Find where the given text appears and provide that cell's center as [x, y] coordinate. 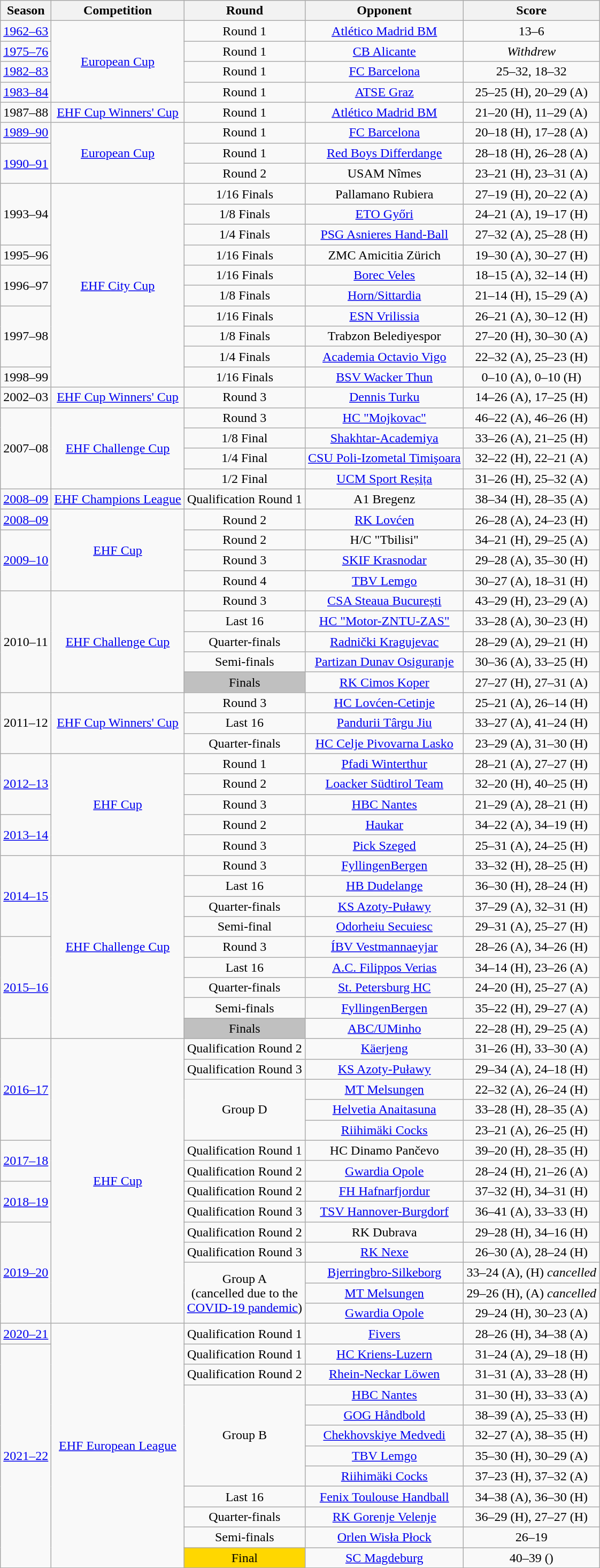
27–20 (H), 30–30 (A) [532, 336]
CB Alicante [384, 51]
25–25 (H), 20–29 (A) [532, 92]
A.C. Filippos Verias [384, 967]
RK Cimos Koper [384, 682]
28–21 (A), 27–27 (H) [532, 764]
1996–97 [26, 286]
25–21 (A), 26–14 (H) [532, 703]
1993–94 [26, 214]
HC "Motor-ZNTU-ZAS" [384, 621]
EHF European League [118, 1446]
21–14 (H), 15–29 (A) [532, 296]
RK Gorenje Velenje [384, 1517]
Pfadi Winterthur [384, 764]
35–30 (H), 30–29 (A) [532, 1456]
TSV Hannover-Burgdorf [384, 1211]
33–28 (H), 28–35 (A) [532, 1110]
43–29 (H), 23–29 (A) [532, 601]
Käerjeng [384, 1049]
21–29 (A), 28–21 (H) [532, 804]
2012–13 [26, 784]
Competition [118, 11]
2007–08 [26, 448]
46–22 (A), 46–26 (H) [532, 418]
24–20 (H), 25–27 (A) [532, 988]
CSA Steaua București [384, 601]
Score [532, 11]
22–32 (A), 25–23 (H) [532, 357]
33–32 (H), 28–25 (H) [532, 865]
Group D [244, 1110]
13–6 [532, 31]
2019–20 [26, 1272]
CSU Poli-Izometal Timişoara [384, 458]
36–29 (H), 27–27 (H) [532, 1517]
Withdrew [532, 51]
34–14 (H), 23–26 (A) [532, 967]
20–18 (H), 17–28 (A) [532, 133]
27–32 (A), 25–28 (H) [532, 234]
25–31 (A), 24–25 (H) [532, 845]
28–26 (H), 34–38 (A) [532, 1334]
32–27 (A), 38–35 (H) [532, 1435]
Fenix Toulouse Handball [384, 1496]
37–29 (A), 32–31 (H) [532, 906]
Borec Veles [384, 275]
Dennis Turku [384, 397]
29–28 (A), 35–30 (H) [532, 560]
29–31 (A), 25–27 (H) [532, 927]
26–21 (A), 30–12 (H) [532, 316]
RK Nexe [384, 1252]
USAM Nîmes [384, 173]
34–38 (A), 36–30 (H) [532, 1496]
37–32 (H), 34–31 (H) [532, 1191]
2009–10 [26, 560]
Rhein-Neckar Löwen [384, 1374]
27–19 (H), 20–22 (A) [532, 194]
1982–83 [26, 72]
HB Dudelange [384, 886]
19–30 (A), 30–27 (H) [532, 255]
2014–15 [26, 896]
A1 Bregenz [384, 499]
18–15 (A), 32–14 (H) [532, 275]
2020–21 [26, 1334]
Academia Octavio Vigo [384, 357]
2015–16 [26, 988]
31–24 (A), 29–18 (H) [532, 1354]
St. Petersburg HC [384, 988]
1962–63 [26, 31]
30–36 (A), 33–25 (H) [532, 662]
Red Boys Differdange [384, 153]
Partizan Dunav Osiguranje [384, 662]
Final [244, 1558]
32–20 (H), 40–25 (H) [532, 784]
22–28 (H), 29–25 (A) [532, 1028]
38–39 (A), 25–33 (H) [532, 1415]
Bjerringbro-Silkeborg [384, 1273]
36–41 (A), 33–33 (H) [532, 1211]
1997–98 [26, 336]
1/4 Final [244, 458]
BSV Wacker Thun [384, 377]
31–26 (H), 25–32 (A) [532, 479]
HC "Mojkovac" [384, 418]
Trabzon Belediyespor [384, 336]
1/2 Final [244, 479]
39–20 (H), 28–35 (H) [532, 1150]
HC Lovćen-Cetinje [384, 703]
2021–22 [26, 1456]
23–29 (A), 31–30 (H) [532, 743]
Radnički Kragujevac [384, 642]
ESN Vrilissia [384, 316]
31–30 (H), 33–33 (A) [532, 1395]
38–34 (H), 28–35 (A) [532, 499]
33–28 (A), 30–23 (H) [532, 621]
Loacker Südtirol Team [384, 784]
29–34 (A), 24–18 (H) [532, 1069]
Season [26, 11]
34–22 (A), 34–19 (H) [532, 825]
31–31 (A), 33–28 (H) [532, 1374]
22–32 (A), 26–24 (H) [532, 1089]
34–21 (H), 29–25 (A) [532, 540]
23–21 (A), 26–25 (H) [532, 1130]
36–30 (H), 28–24 (H) [532, 886]
Pandurii Târgu Jiu [384, 723]
2016–17 [26, 1089]
28–26 (A), 34–26 (H) [532, 947]
29–24 (H), 30–23 (A) [532, 1313]
37–23 (H), 37–32 (A) [532, 1476]
14–26 (A), 17–25 (H) [532, 397]
H/C "Tbilisi" [384, 540]
30–27 (A), 18–31 (H) [532, 580]
Semi-final [244, 927]
1987–88 [26, 112]
ATSE Graz [384, 92]
FH Hafnarfjordur [384, 1191]
35–22 (H), 29–27 (A) [532, 1008]
1998–99 [26, 377]
HC Dinamo Pančevo [384, 1150]
1975–76 [26, 51]
28–24 (H), 21–26 (A) [532, 1171]
Chekhovskiye Medvedi [384, 1435]
SKIF Krasnodar [384, 560]
ABC/UMinho [384, 1028]
Haukar [384, 825]
27–27 (H), 27–31 (A) [532, 682]
2002–03 [26, 397]
33–26 (A), 21–25 (H) [532, 438]
2010–11 [26, 642]
RK Dubrava [384, 1232]
RK Lovćen [384, 519]
Orlen Wisła Płock [384, 1537]
UCM Sport Reșița [384, 479]
ETO Győri [384, 214]
2011–12 [26, 723]
32–22 (H), 22–21 (A) [532, 458]
EHF Champions League [118, 499]
GOG Håndbold [384, 1415]
2013–14 [26, 835]
ÍBV Vestmannaeyjar [384, 947]
1983–84 [26, 92]
2018–19 [26, 1201]
1989–90 [26, 133]
23–21 (H), 23–31 (A) [532, 173]
28–18 (H), 26–28 (A) [532, 153]
Helvetia Anaitasuna [384, 1110]
25–32, 18–32 [532, 72]
29–28 (H), 34–16 (H) [532, 1232]
28–29 (A), 29–21 (H) [532, 642]
Shakhtar-Academiya [384, 438]
Group B [244, 1435]
Odorheiu Secuiesc [384, 927]
1995–96 [26, 255]
Round 4 [244, 580]
HC Kriens-Luzern [384, 1354]
HC Celje Pivovarna Lasko [384, 743]
ZMC Amicitia Zürich [384, 255]
33–24 (A), (H) cancelled [532, 1273]
0–10 (A), 0–10 (H) [532, 377]
26–19 [532, 1537]
24–21 (A), 19–17 (H) [532, 214]
1990–91 [26, 163]
31–26 (H), 33–30 (A) [532, 1049]
Group A(cancelled due to theCOVID-19 pandemic) [244, 1293]
SC Magdeburg [384, 1558]
33–27 (A), 41–24 (H) [532, 723]
Opponent [384, 11]
Fivers [384, 1334]
Round [244, 11]
Horn/Sittardia [384, 296]
40–39 () [532, 1558]
PSG Asnieres Hand-Ball [384, 234]
1/8 Final [244, 438]
2017–18 [26, 1160]
26–30 (A), 28–24 (H) [532, 1252]
EHF City Cup [118, 286]
Pallamano Rubiera [384, 194]
Pick Szeged [384, 845]
29–26 (H), (A) cancelled [532, 1293]
26–28 (A), 24–23 (H) [532, 519]
21–20 (H), 11–29 (A) [532, 112]
